Determine the [x, y] coordinate at the center of the cell enclosing the given text.  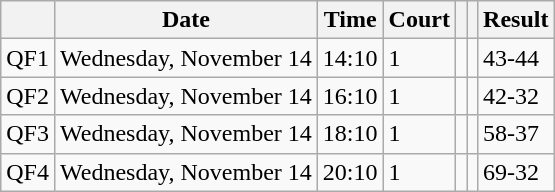
Result [516, 20]
42-32 [516, 96]
18:10 [350, 134]
QF4 [28, 172]
QF3 [28, 134]
QF2 [28, 96]
QF1 [28, 58]
69-32 [516, 172]
14:10 [350, 58]
16:10 [350, 96]
Court [419, 20]
Date [186, 20]
20:10 [350, 172]
58-37 [516, 134]
43-44 [516, 58]
Time [350, 20]
